Return the (X, Y) coordinate for the center point of the cell that contains the specified text.  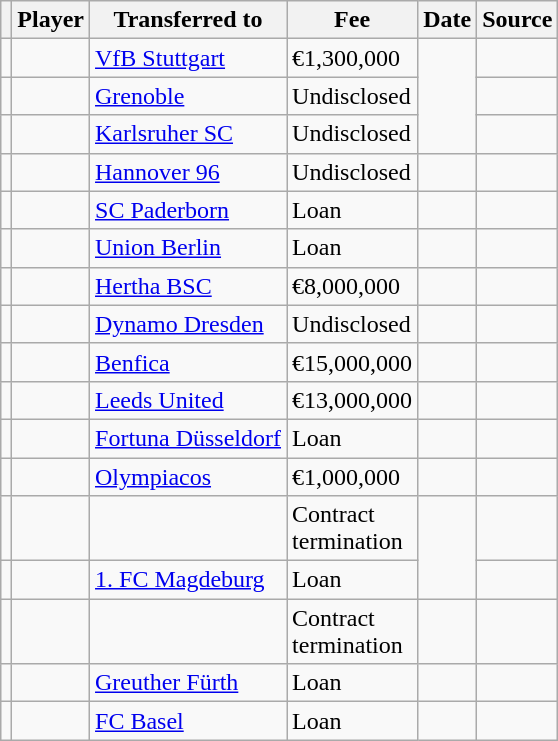
€1,300,000 (352, 58)
Fee (352, 20)
SC Paderborn (188, 210)
Leeds United (188, 400)
Union Berlin (188, 248)
Karlsruher SC (188, 134)
Grenoble (188, 96)
Player (51, 20)
Date (448, 20)
Hertha BSC (188, 286)
Hannover 96 (188, 172)
€15,000,000 (352, 362)
Transferred to (188, 20)
Greuther Fürth (188, 683)
€8,000,000 (352, 286)
€1,000,000 (352, 477)
1. FC Magdeburg (188, 580)
€13,000,000 (352, 400)
Dynamo Dresden (188, 324)
VfB Stuttgart (188, 58)
Fortuna Düsseldorf (188, 438)
Source (518, 20)
Olympiacos (188, 477)
Benfica (188, 362)
FC Basel (188, 721)
